Capture the cell that displays the provided text and extract its [X, Y] central coordinate. 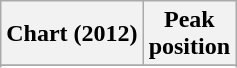
Chart (2012) [72, 34]
Peakposition [189, 34]
